Search for the cell housing the specified text and yield its (x, y) center coordinate. 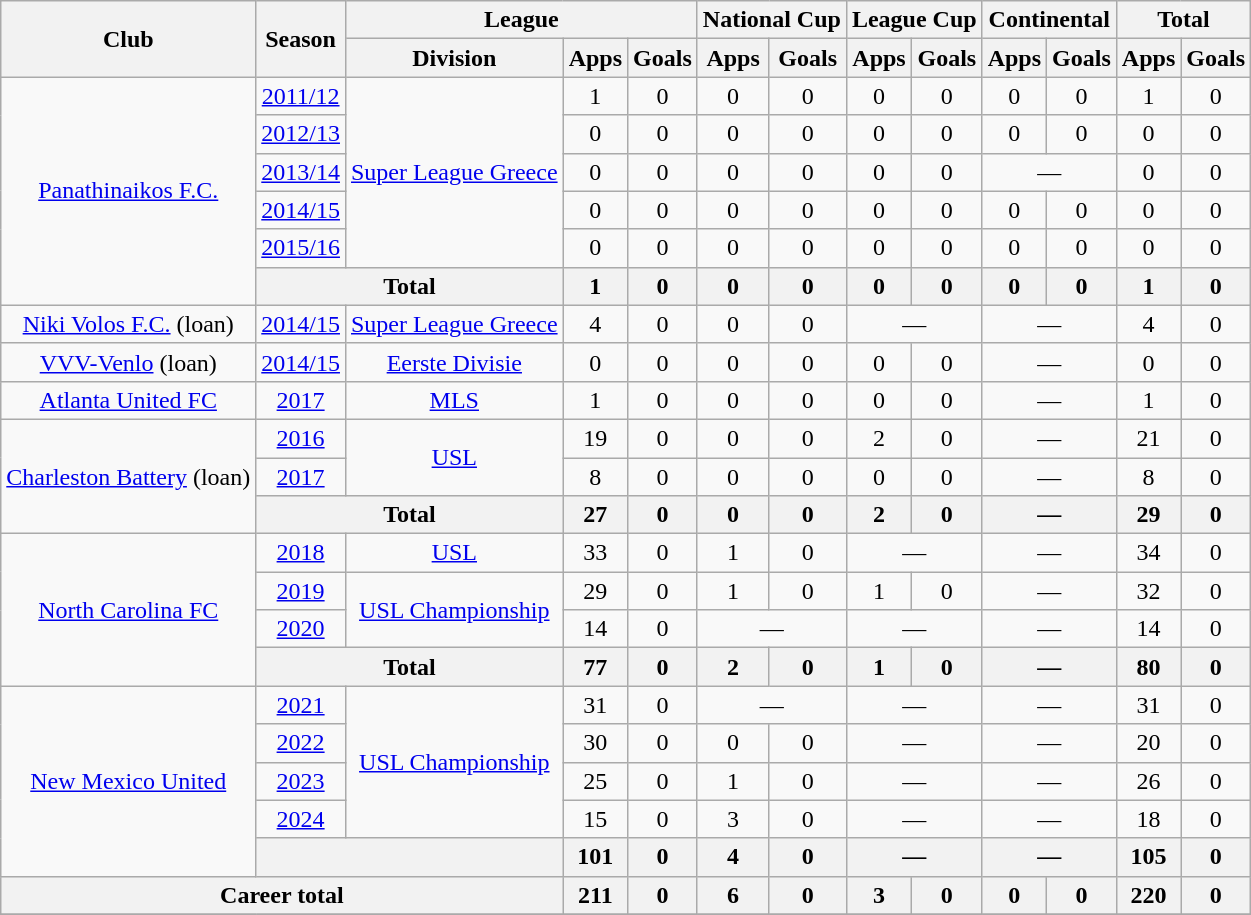
80 (1148, 667)
2023 (301, 781)
32 (1148, 591)
MLS (454, 400)
211 (595, 895)
Season (301, 39)
2016 (301, 438)
2020 (301, 629)
2022 (301, 743)
33 (595, 553)
2013/14 (301, 172)
25 (595, 781)
77 (595, 667)
2024 (301, 819)
League (521, 20)
19 (595, 438)
15 (595, 819)
National Cup (772, 20)
220 (1148, 895)
18 (1148, 819)
2015/16 (301, 248)
Panathinaikos F.C. (128, 191)
26 (1148, 781)
20 (1148, 743)
New Mexico United (128, 781)
Niki Volos F.C. (loan) (128, 324)
2021 (301, 705)
Career total (282, 895)
Charleston Battery (loan) (128, 476)
Continental (1049, 20)
2011/12 (301, 96)
Eerste Divisie (454, 362)
34 (1148, 553)
Atlanta United FC (128, 400)
101 (595, 857)
6 (733, 895)
VVV-Venlo (loan) (128, 362)
105 (1148, 857)
27 (595, 515)
Club (128, 39)
2019 (301, 591)
Division (454, 58)
North Carolina FC (128, 610)
2018 (301, 553)
21 (1148, 438)
League Cup (914, 20)
2012/13 (301, 134)
30 (595, 743)
